Find where the given text appears and provide that cell's center as [x, y] coordinate. 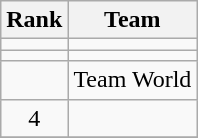
Team World [132, 80]
Rank [34, 20]
Team [132, 20]
4 [34, 118]
